Extract the (x, y) coordinate from the center of the cell holding the provided text.  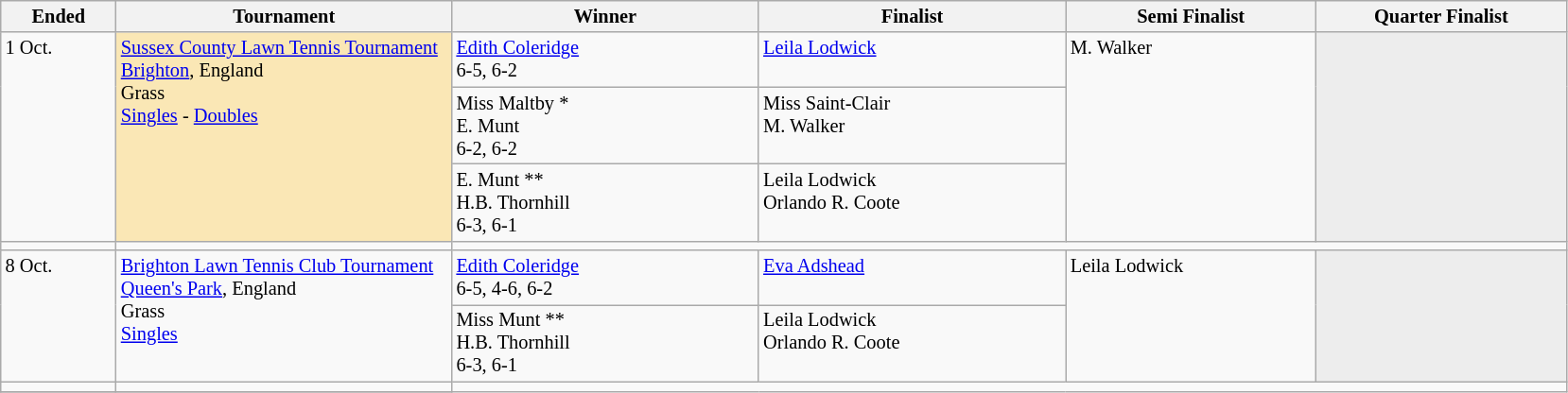
Finalist (912, 16)
E. Munt ** H.B. Thornhill6-3, 6-1 (605, 202)
Miss Saint-Clair M. Walker (912, 126)
Semi Finalist (1192, 16)
Eva Adshead (912, 278)
Ended (59, 16)
M. Walker (1192, 136)
8 Oct. (59, 316)
Winner (605, 16)
Miss Maltby * E. Munt6-2, 6-2 (605, 126)
Brighton Lawn Tennis Club Tournament Queen's Park, EnglandGrassSingles (284, 316)
Quarter Finalist (1441, 16)
Edith Coleridge6-5, 6-2 (605, 60)
Sussex County Lawn Tennis TournamentBrighton, EnglandGrassSingles - Doubles (284, 136)
Tournament (284, 16)
Miss Munt ** H.B. Thornhill6-3, 6-1 (605, 343)
Edith Coleridge6-5, 4-6, 6-2 (605, 278)
1 Oct. (59, 136)
